For the text-containing cell, return its midpoint in (X, Y) coordinate format. 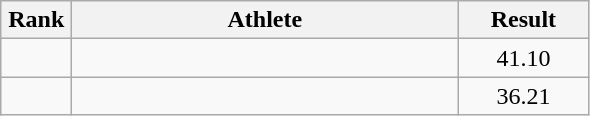
Result (524, 20)
36.21 (524, 96)
Athlete (265, 20)
Rank (36, 20)
41.10 (524, 58)
